Pinpoint the cell where the given text exists, returning its (x, y) midpoint coordinate. 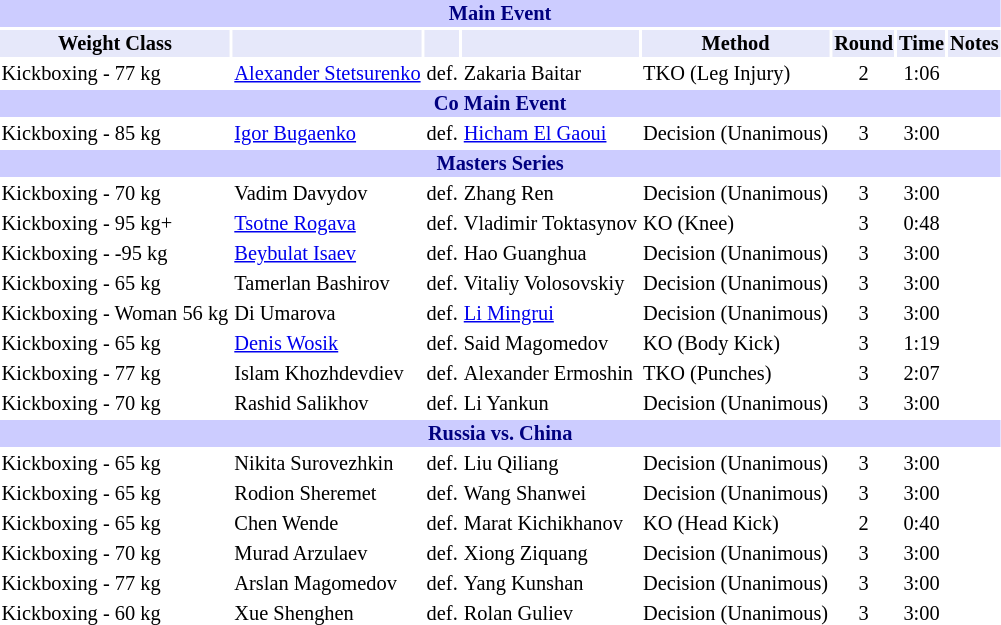
Masters Series (500, 164)
Round (864, 44)
KO (Body Kick) (735, 344)
Yang Kunshan (550, 584)
Method (735, 44)
Chen Wende (328, 524)
Xiong Ziquang (550, 554)
2:07 (922, 374)
0:48 (922, 224)
Co Main Event (500, 104)
1:06 (922, 74)
Vladimir Toktasynov (550, 224)
Li Yankun (550, 404)
Rashid Salikhov (328, 404)
Islam Khozhdevdiev (328, 374)
Kickboxing - Woman 56 kg (115, 314)
1:19 (922, 344)
Rodion Sheremet (328, 494)
Li Mingrui (550, 314)
Kickboxing - -95 kg (115, 254)
Zhang Ren (550, 194)
Weight Class (115, 44)
Nikita Surovezhkin (328, 464)
KO (Head Kick) (735, 524)
0:40 (922, 524)
Zakaria Baitar (550, 74)
Kickboxing - 95 kg+ (115, 224)
TKO (Leg Injury) (735, 74)
TKO (Punches) (735, 374)
Tsotne Rogava (328, 224)
Time (922, 44)
Marat Kichikhanov (550, 524)
Notes (975, 44)
Alexander Ermoshin (550, 374)
Hao Guanghua (550, 254)
Murad Arzulaev (328, 554)
Russia vs. China (500, 434)
Tamerlan Bashirov (328, 284)
Vadim Davydov (328, 194)
Said Magomedov (550, 344)
Beybulat Isaev (328, 254)
Igor Bugaenko (328, 134)
KO (Knee) (735, 224)
Wang Shanwei (550, 494)
Denis Wosik (328, 344)
Kickboxing - 85 kg (115, 134)
Di Umarova (328, 314)
Hicham El Gaoui (550, 134)
Liu Qiliang (550, 464)
Alexander Stetsurenko (328, 74)
Main Event (500, 14)
Vitaliy Volosovskiy (550, 284)
Arslan Magomedov (328, 584)
